Output the [x, y] coordinate of the center of the cell containing the given text.  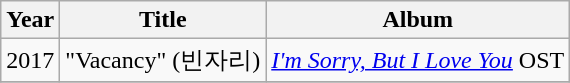
2017 [30, 60]
Album [418, 20]
Year [30, 20]
I'm Sorry, But I Love You OST [418, 60]
"Vacancy" (빈자리) [163, 60]
Title [163, 20]
